Extract the [X, Y] coordinate from the center of the cell holding the provided text.  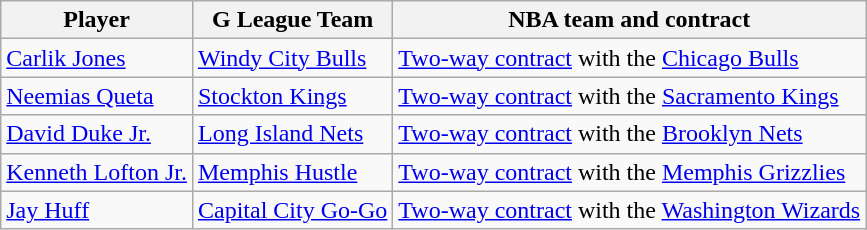
Memphis Hustle [292, 172]
Neemias Queta [97, 96]
Carlik Jones [97, 58]
Stockton Kings [292, 96]
Jay Huff [97, 210]
Player [97, 20]
Long Island Nets [292, 134]
G League Team [292, 20]
Two-way contract with the Washington Wizards [630, 210]
Capital City Go-Go [292, 210]
Two-way contract with the Brooklyn Nets [630, 134]
Kenneth Lofton Jr. [97, 172]
Two-way contract with the Chicago Bulls [630, 58]
Two-way contract with the Sacramento Kings [630, 96]
David Duke Jr. [97, 134]
NBA team and contract [630, 20]
Windy City Bulls [292, 58]
Two-way contract with the Memphis Grizzlies [630, 172]
